For the text-containing cell, return its midpoint in (x, y) coordinate format. 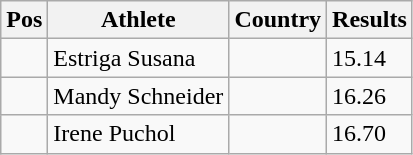
16.26 (370, 96)
Pos (24, 20)
Irene Puchol (138, 134)
15.14 (370, 58)
Results (370, 20)
Country (278, 20)
Estriga Susana (138, 58)
Athlete (138, 20)
Mandy Schneider (138, 96)
16.70 (370, 134)
